Return (X, Y) of the center of cell containing provided text 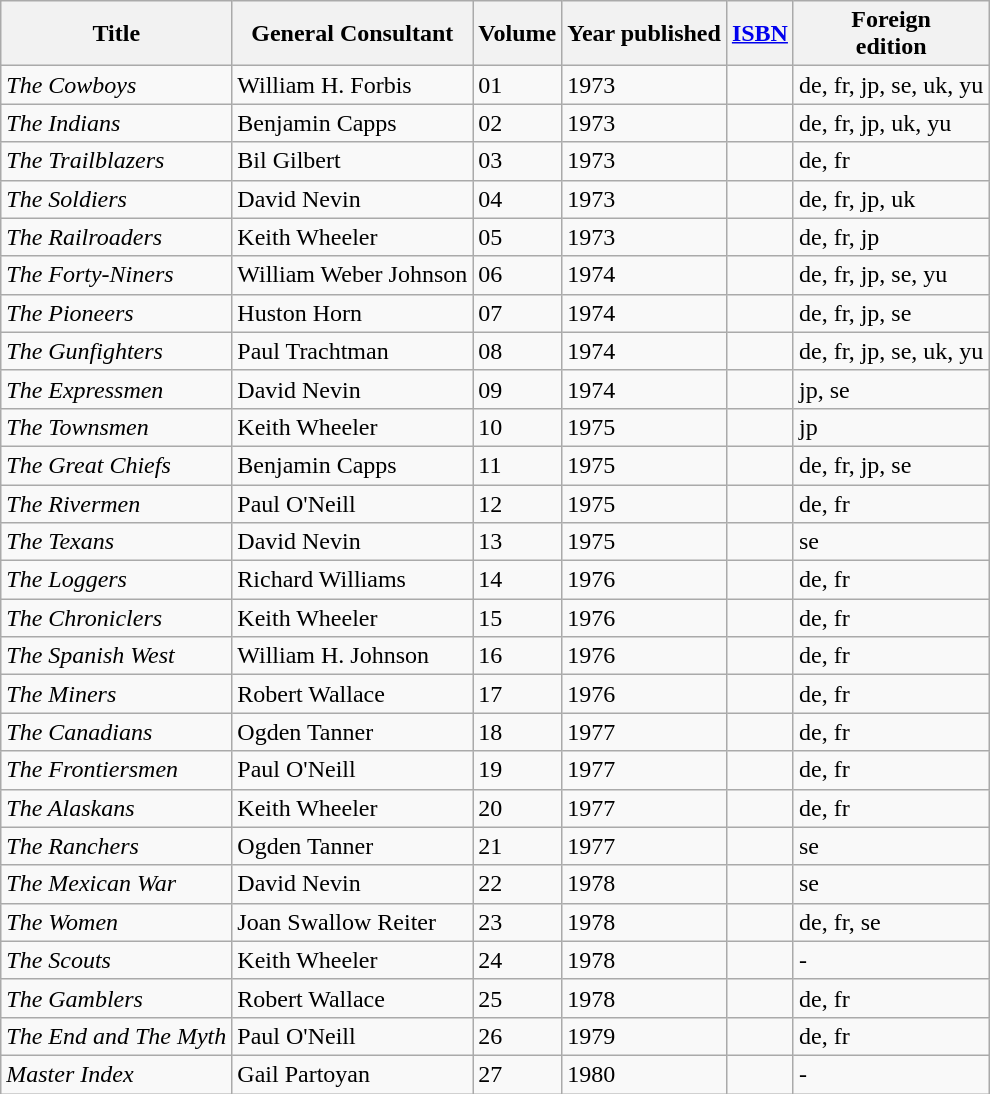
ISBN (760, 34)
The Canadians (116, 732)
The Trailblazers (116, 161)
Gail Partoyan (352, 1074)
12 (518, 503)
The Soldiers (116, 199)
16 (518, 656)
The Loggers (116, 580)
The Texans (116, 542)
The Frontiersmen (116, 770)
The Expressmen (116, 389)
17 (518, 694)
13 (518, 542)
Huston Horn (352, 313)
01 (518, 85)
The Women (116, 922)
07 (518, 313)
03 (518, 161)
General Consultant (352, 34)
The Indians (116, 123)
The Townsmen (116, 427)
de, fr, jp, se, yu (890, 275)
18 (518, 732)
09 (518, 389)
The Pioneers (116, 313)
de, fr, jp, uk, yu (890, 123)
de, fr, jp (890, 237)
The Mexican War (116, 884)
21 (518, 846)
1980 (644, 1074)
Year published (644, 34)
06 (518, 275)
05 (518, 237)
Richard Williams (352, 580)
19 (518, 770)
The Scouts (116, 960)
The Great Chiefs (116, 465)
The Railroaders (116, 237)
de, fr, se (890, 922)
Paul Trachtman (352, 351)
jp (890, 427)
Foreignedition (890, 34)
27 (518, 1074)
Bil Gilbert (352, 161)
Title (116, 34)
08 (518, 351)
de, fr, jp, uk (890, 199)
The Ranchers (116, 846)
The Chroniclers (116, 618)
The Cowboys (116, 85)
jp, se (890, 389)
25 (518, 998)
26 (518, 1036)
William H. Johnson (352, 656)
The Gunfighters (116, 351)
The Miners (116, 694)
The End and The Myth (116, 1036)
The Rivermen (116, 503)
15 (518, 618)
11 (518, 465)
10 (518, 427)
Joan Swallow Reiter (352, 922)
Volume (518, 34)
Master Index (116, 1074)
20 (518, 808)
22 (518, 884)
14 (518, 580)
24 (518, 960)
04 (518, 199)
02 (518, 123)
The Spanish West (116, 656)
The Gamblers (116, 998)
William H. Forbis (352, 85)
William Weber Johnson (352, 275)
The Forty-Niners (116, 275)
1979 (644, 1036)
23 (518, 922)
The Alaskans (116, 808)
